Return the [X, Y] coordinate for the center point of the cell that contains the specified text.  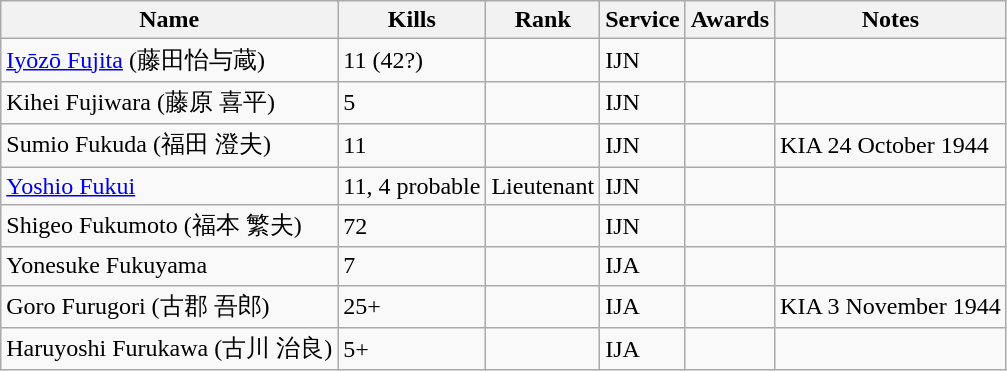
Service [643, 20]
KIA 3 November 1944 [891, 306]
Kills [412, 20]
25+ [412, 306]
Haruyoshi Furukawa (古川 治良) [170, 350]
Yoshio Fukui [170, 185]
5 [412, 102]
Lieutenant [543, 185]
7 [412, 266]
Iyōzō Fujita (藤田怡与蔵) [170, 60]
72 [412, 226]
Yonesuke Fukuyama [170, 266]
Notes [891, 20]
Shigeo Fukumoto (福本 繁夫) [170, 226]
5+ [412, 350]
Goro Furugori (古郡 吾郎) [170, 306]
11, 4 probable [412, 185]
Name [170, 20]
KIA 24 October 1944 [891, 146]
Sumio Fukuda (福田 澄夫) [170, 146]
Rank [543, 20]
Awards [730, 20]
Kihei Fujiwara (藤原 喜平) [170, 102]
11 [412, 146]
11 (42?) [412, 60]
